Return the [X, Y] coordinate for the center point of the cell that contains the specified text.  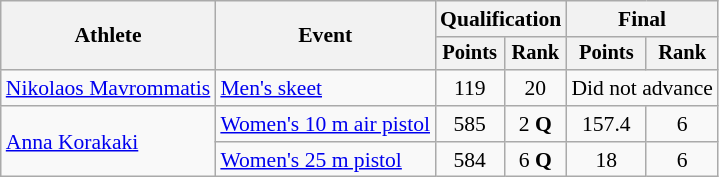
Qualification [500, 19]
157.4 [606, 124]
6 [682, 124]
Athlete [108, 36]
20 [535, 88]
Final [642, 19]
585 [470, 124]
Men's skeet [325, 88]
Did not advance [642, 88]
Nikolaos Mavrommatis [108, 88]
Anna Korakaki [108, 142]
Event [325, 36]
Women's 10 m air pistol [325, 124]
2 Q [535, 124]
119 [470, 88]
